Detect which cell encompasses the target text, then output its (X, Y) center coordinate. 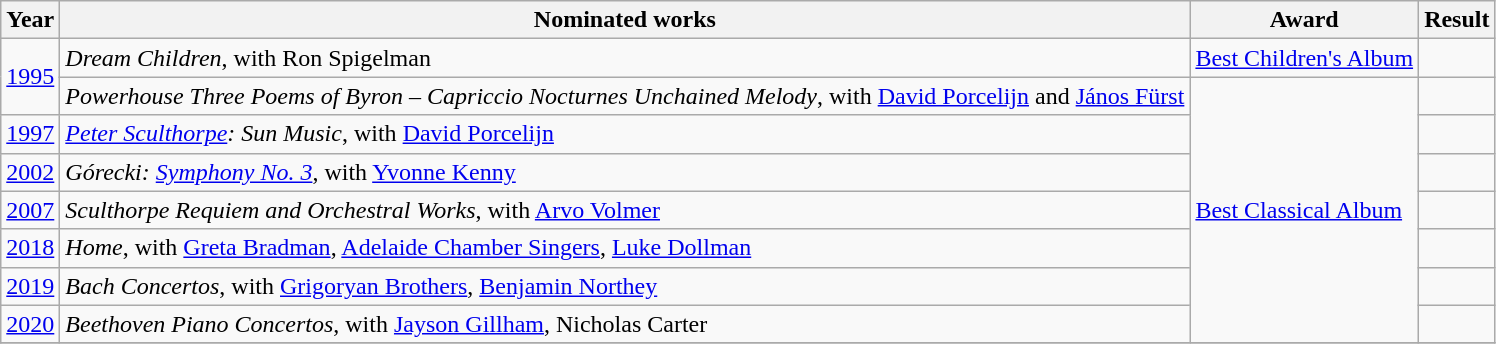
Bach Concertos, with Grigoryan Brothers, Benjamin Northey (625, 286)
Nominated works (625, 20)
2007 (30, 210)
Powerhouse Three Poems of Byron – Capriccio Nocturnes Unchained Melody, with David Porcelijn and János Fürst (625, 96)
Peter Sculthorpe: Sun Music, with David Porcelijn (625, 134)
2018 (30, 248)
2019 (30, 286)
Best Classical Album (1304, 210)
2020 (30, 324)
Sculthorpe Requiem and Orchestral Works, with Arvo Volmer (625, 210)
Home, with Greta Bradman, Adelaide Chamber Singers, Luke Dollman (625, 248)
Best Children's Album (1304, 58)
Górecki: Symphony No. 3, with Yvonne Kenny (625, 172)
Beethoven Piano Concertos, with Jayson Gillham, Nicholas Carter (625, 324)
1997 (30, 134)
Year (30, 20)
Award (1304, 20)
2002 (30, 172)
Dream Children, with Ron Spigelman (625, 58)
Result (1457, 20)
1995 (30, 77)
